Pinpoint the cell where the given text exists, returning its (X, Y) midpoint coordinate. 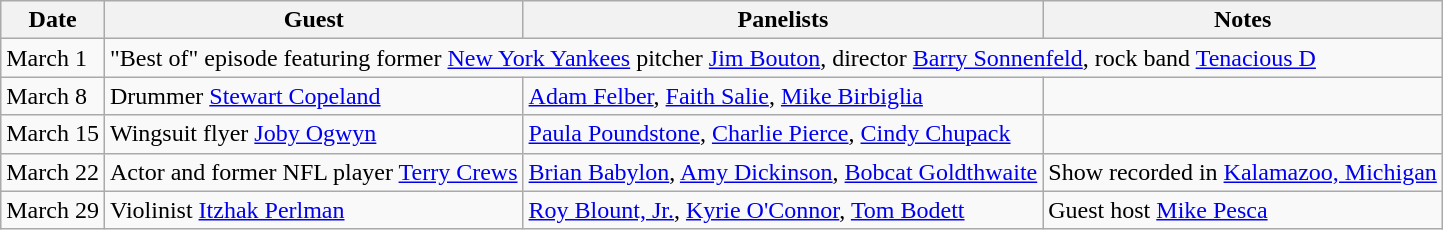
Show recorded in Kalamazoo, Michigan (1243, 172)
Adam Felber, Faith Salie, Mike Birbiglia (783, 96)
Violinist Itzhak Perlman (314, 210)
March 8 (53, 96)
Brian Babylon, Amy Dickinson, Bobcat Goldthwaite (783, 172)
March 22 (53, 172)
March 15 (53, 134)
"Best of" episode featuring former New York Yankees pitcher Jim Bouton, director Barry Sonnenfeld, rock band Tenacious D (773, 58)
Panelists (783, 20)
Notes (1243, 20)
Actor and former NFL player Terry Crews (314, 172)
March 1 (53, 58)
Wingsuit flyer Joby Ogwyn (314, 134)
Paula Poundstone, Charlie Pierce, Cindy Chupack (783, 134)
March 29 (53, 210)
Roy Blount, Jr., Kyrie O'Connor, Tom Bodett (783, 210)
Date (53, 20)
Drummer Stewart Copeland (314, 96)
Guest host Mike Pesca (1243, 210)
Guest (314, 20)
